Extract the [x, y] coordinate from the center of the cell holding the provided text.  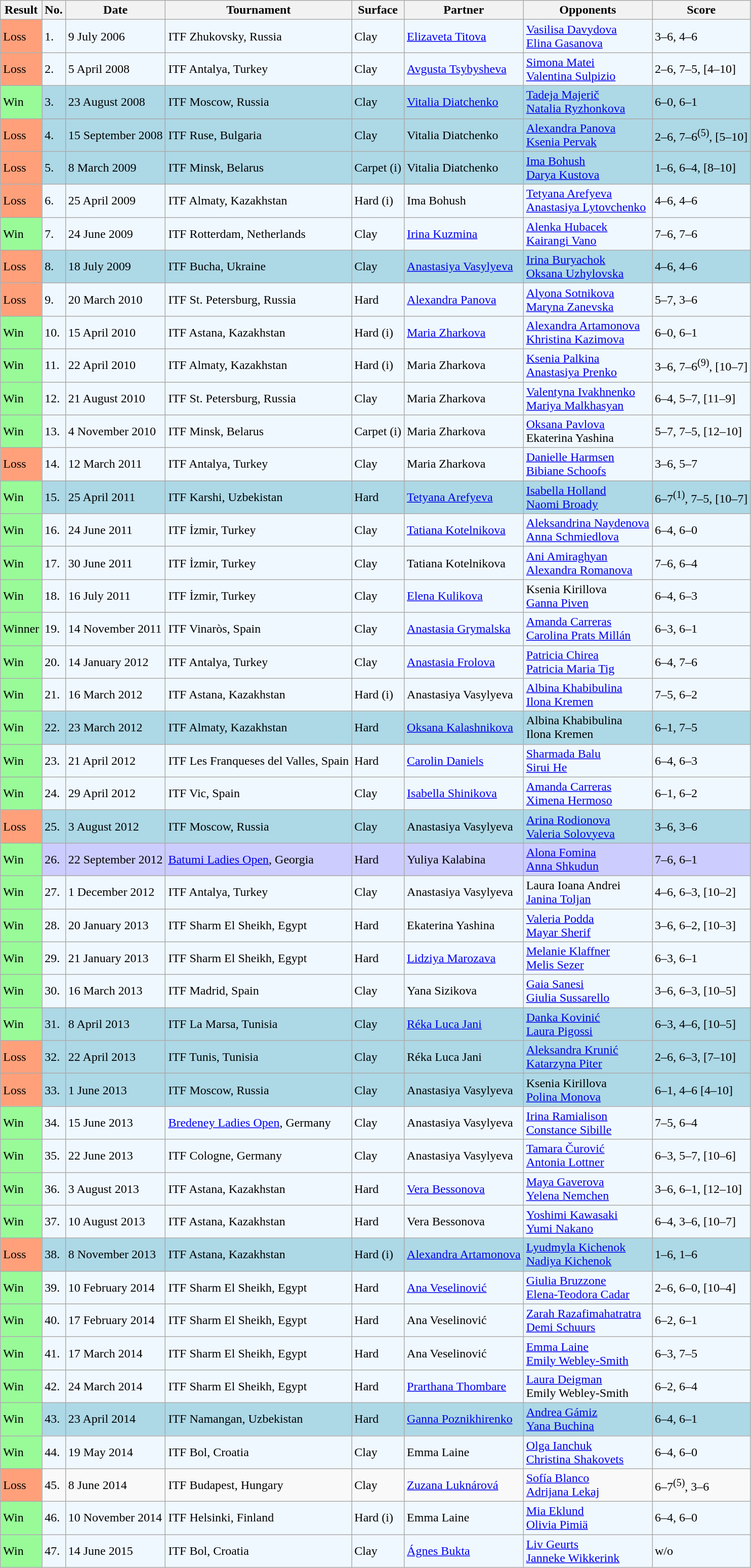
ITF Vic, Spain [259, 794]
Sofía Blanco Adrijana Lekaj [588, 1485]
ITF Ruse, Bulgaria [259, 135]
7–5, 6–4 [701, 1123]
14 November 2011 [115, 629]
Carolin Daniels [464, 760]
Irina Kuzmina [464, 234]
27. [54, 892]
6–1, 7–5 [701, 728]
ITF La Marsa, Tunisia [259, 1024]
ITF Les Franqueses del Valles, Spain [259, 760]
1–6, 1–6 [701, 1254]
3–6, 5–7 [701, 465]
17 February 2014 [115, 1320]
Alenka Hubacek Kairangi Vano [588, 234]
6–4, 7–6 [701, 662]
15 June 2013 [115, 1123]
30. [54, 991]
25 April 2009 [115, 200]
25. [54, 826]
Opponents [588, 10]
Alexandra Artamonova [464, 1254]
26. [54, 859]
1–6, 6–4, [8–10] [701, 168]
2. [54, 69]
5–7, 7–5, [12–10] [701, 431]
Yuliya Kalabina [464, 859]
23 April 2014 [115, 1419]
Ganna Poznikhirenko [464, 1419]
Laura Ioana Andrei Janina Toljan [588, 892]
1 December 2012 [115, 892]
18 July 2009 [115, 266]
8 April 2013 [115, 1024]
3–6, 6–1, [12–10] [701, 1188]
ITF Zhukovsky, Russia [259, 36]
Avgusta Tsybysheva [464, 69]
Tetyana Arefyeva Anastasiya Lytovchenko [588, 200]
39. [54, 1288]
3–6, 6–2, [10–3] [701, 925]
Irina Ramialison Constance Sibille [588, 1123]
Ima Bohush [464, 200]
No. [54, 10]
13. [54, 431]
Mia Eklund Olivia Pimiä [588, 1518]
ITF Namangan, Uzbekistan [259, 1419]
Isabella Shinikova [464, 794]
19 May 2014 [115, 1452]
Ima Bohush Darya Kustova [588, 168]
29. [54, 959]
ITF Madrid, Spain [259, 991]
Melanie Klaffner Melis Sezer [588, 959]
19. [54, 629]
3 August 2013 [115, 1188]
20. [54, 662]
Simona Matei Valentina Sulpizio [588, 69]
3–6, 6–3, [10–5] [701, 991]
45. [54, 1485]
Batumi Ladies Open, Georgia [259, 859]
ITF Rotterdam, Netherlands [259, 234]
Andrea Gámiz Yana Buchina [588, 1419]
20 March 2010 [115, 300]
24 June 2011 [115, 530]
3–6, 3–6 [701, 826]
Danielle Harmsen Bibiane Schoofs [588, 465]
Zuzana Luknárová [464, 1485]
20 January 2013 [115, 925]
7. [54, 234]
3 August 2012 [115, 826]
Laura Deigman Emily Webley-Smith [588, 1386]
6–4, 5–7, [11–9] [701, 398]
Prarthana Thombare [464, 1386]
16 March 2013 [115, 991]
ITF Budapest, Hungary [259, 1485]
6–4, 6–1 [701, 1419]
Tournament [259, 10]
5–7, 3–6 [701, 300]
Bredeney Ladies Open, Germany [259, 1123]
9 July 2006 [115, 36]
Surface [378, 10]
Danka Kovinić Laura Pigossi [588, 1024]
Vasilisa Davydova Elina Gasanova [588, 36]
Giulia Bruzzone Elena-Teodora Cadar [588, 1288]
36. [54, 1188]
Tamara Čurović Antonia Lottner [588, 1156]
15 September 2008 [115, 135]
46. [54, 1518]
Score [701, 10]
Ani Amiraghyan Alexandra Romanova [588, 563]
23 August 2008 [115, 102]
31. [54, 1024]
14 January 2012 [115, 662]
Valeria Podda Mayar Sherif [588, 925]
ITF Tunis, Tunisia [259, 1057]
Oksana Pavlova Ekaterina Yashina [588, 431]
17 March 2014 [115, 1353]
6–3, 4–6, [10–5] [701, 1024]
6–7(1), 7–5, [10–7] [701, 497]
42. [54, 1386]
6–4, 3–6, [10–7] [701, 1222]
6–3, 5–7, [10–6] [701, 1156]
Aleksandrina Naydenova Anna Schmiedlova [588, 530]
34. [54, 1123]
6–7(5), 3–6 [701, 1485]
11. [54, 365]
Ekaterina Yashina [464, 925]
Lidziya Marozava [464, 959]
24. [54, 794]
4. [54, 135]
16 July 2011 [115, 596]
Winner [21, 629]
18. [54, 596]
6–2, 6–1 [701, 1320]
Yoshimi Kawasaki Yumi Nakano [588, 1222]
43. [54, 1419]
ITF Karshi, Uzbekistan [259, 497]
Ksenia Kirillova Polina Monova [588, 1090]
12. [54, 398]
21. [54, 694]
Gaia Sanesi Giulia Sussarello [588, 991]
Anastasia Frolova [464, 662]
37. [54, 1222]
7–6, 6–1 [701, 859]
24 March 2014 [115, 1386]
16. [54, 530]
Isabella Holland Naomi Broady [588, 497]
22 September 2012 [115, 859]
14 June 2015 [115, 1551]
5. [54, 168]
Alyona Sotnikova Maryna Zanevska [588, 300]
Maya Gaverova Yelena Nemchen [588, 1188]
38. [54, 1254]
7–6, 6–4 [701, 563]
Sharmada Balu Sirui He [588, 760]
Ksenia Palkina Anastasiya Prenko [588, 365]
Oksana Kalashnikova [464, 728]
Tetyana Arefyeva [464, 497]
16 March 2012 [115, 694]
8. [54, 266]
35. [54, 1156]
10 November 2014 [115, 1518]
4 November 2010 [115, 431]
22 April 2010 [115, 365]
Aleksandra Krunić Katarzyna Piter [588, 1057]
21 January 2013 [115, 959]
15 April 2010 [115, 332]
3. [54, 102]
7–5, 6–2 [701, 694]
6–2, 6–4 [701, 1386]
12 March 2011 [115, 465]
8 March 2009 [115, 168]
47. [54, 1551]
21 August 2010 [115, 398]
Lyudmyla Kichenok Nadiya Kichenok [588, 1254]
Alexandra Artamonova Khristina Kazimova [588, 332]
w/o [701, 1551]
15. [54, 497]
6. [54, 200]
Emma Laine Emily Webley-Smith [588, 1353]
5 April 2008 [115, 69]
Elizaveta Titova [464, 36]
ITF Vinaròs, Spain [259, 629]
3–6, 7–6(9), [10–7] [701, 365]
23 March 2012 [115, 728]
4–6, 6–3, [10–2] [701, 892]
Alexandra Panova Ksenia Pervak [588, 135]
Arina Rodionova Valeria Solovyeva [588, 826]
Ksenia Kirillova Ganna Piven [588, 596]
2–6, 7–5, [4–10] [701, 69]
Anastasia Grymalska [464, 629]
1 June 2013 [115, 1090]
Ágnes Bukta [464, 1551]
ITF Bucha, Ukraine [259, 266]
Olga Ianchuk Christina Shakovets [588, 1452]
8 November 2013 [115, 1254]
22 April 2013 [115, 1057]
Liv Geurts Janneke Wikkerink [588, 1551]
9. [54, 300]
28. [54, 925]
8 June 2014 [115, 1485]
2–6, 6–0, [10–4] [701, 1288]
6–1, 6–2 [701, 794]
2–6, 7–6(5), [5–10] [701, 135]
40. [54, 1320]
Alona Fomina Anna Shkudun [588, 859]
Date [115, 10]
32. [54, 1057]
6–3, 7–5 [701, 1353]
10 February 2014 [115, 1288]
30 June 2011 [115, 563]
22 June 2013 [115, 1156]
Valentyna Ivakhnenko Mariya Malkhasyan [588, 398]
21 April 2012 [115, 760]
Partner [464, 10]
41. [54, 1353]
22. [54, 728]
44. [54, 1452]
Yana Sizikova [464, 991]
10. [54, 332]
2–6, 6–3, [7–10] [701, 1057]
ITF Cologne, Germany [259, 1156]
17. [54, 563]
3–6, 4–6 [701, 36]
Tadeja Majerič Natalia Ryzhonkova [588, 102]
Amanda Carreras Ximena Hermoso [588, 794]
7–6, 7–6 [701, 234]
Result [21, 10]
1. [54, 36]
Irina Buryachok Oksana Uzhylovska [588, 266]
29 April 2012 [115, 794]
Amanda Carreras Carolina Prats Millán [588, 629]
14. [54, 465]
24 June 2009 [115, 234]
25 April 2011 [115, 497]
10 August 2013 [115, 1222]
23. [54, 760]
Patricia Chirea Patricia Maria Tig [588, 662]
Zarah Razafimahatratra Demi Schuurs [588, 1320]
Elena Kulikova [464, 596]
33. [54, 1090]
Alexandra Panova [464, 300]
6–1, 4–6 [4–10] [701, 1090]
ITF Helsinki, Finland [259, 1518]
